From the cell containing the given text, extract its center point as [x, y] coordinate. 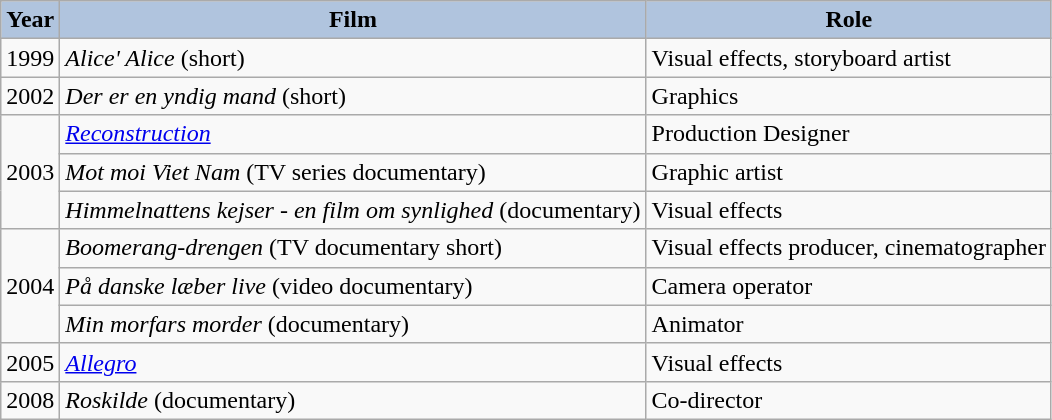
Boomerang-drengen (TV documentary short) [353, 248]
Film [353, 20]
2004 [30, 286]
Graphics [848, 96]
Role [848, 20]
2005 [30, 362]
Camera operator [848, 286]
Animator [848, 324]
Roskilde (documentary) [353, 400]
2003 [30, 172]
Der er en yndig mand (short) [353, 96]
På danske læber live (video documentary) [353, 286]
Min morfars morder (documentary) [353, 324]
Production Designer [848, 134]
Allegro [353, 362]
1999 [30, 58]
Year [30, 20]
Mot moi Viet Nam (TV series documentary) [353, 172]
Co-director [848, 400]
Graphic artist [848, 172]
Himmelnattens kejser - en film om synlighed (documentary) [353, 210]
Reconstruction [353, 134]
2008 [30, 400]
2002 [30, 96]
Alice' Alice (short) [353, 58]
Visual effects producer, cinematographer [848, 248]
Visual effects, storyboard artist [848, 58]
